From the cell containing the given text, extract its center point as (x, y) coordinate. 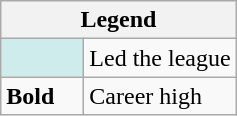
Led the league (160, 58)
Legend (118, 20)
Bold (42, 96)
Career high (160, 96)
